Locate the cell with the specified text and output its [X, Y] center coordinate. 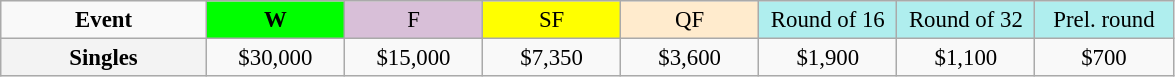
$1,100 [966, 58]
$1,900 [828, 58]
Event [104, 20]
$7,350 [552, 58]
$30,000 [275, 58]
QF [690, 20]
$15,000 [413, 58]
$3,600 [690, 58]
Prel. round [1104, 20]
Singles [104, 58]
Round of 32 [966, 20]
F [413, 20]
W [275, 20]
Round of 16 [828, 20]
$700 [1104, 58]
SF [552, 20]
